Detect which cell encompasses the target text, then output its (x, y) center coordinate. 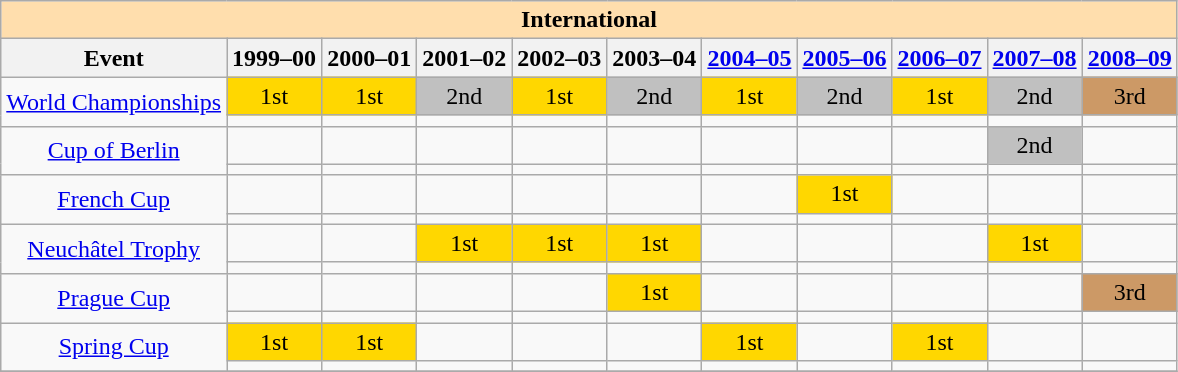
2000–01 (370, 58)
2007–08 (1034, 58)
Neuchâtel Trophy (114, 248)
Spring Cup (114, 346)
World Championships (114, 102)
2002–03 (560, 58)
International (589, 20)
French Cup (114, 200)
2001–02 (464, 58)
1999–00 (274, 58)
2006–07 (940, 58)
2003–04 (654, 58)
Event (114, 58)
2004–05 (750, 58)
2005–06 (844, 58)
Cup of Berlin (114, 150)
2008–09 (1130, 58)
Prague Cup (114, 298)
